Find where the given text appears and provide that cell's center as (X, Y) coordinate. 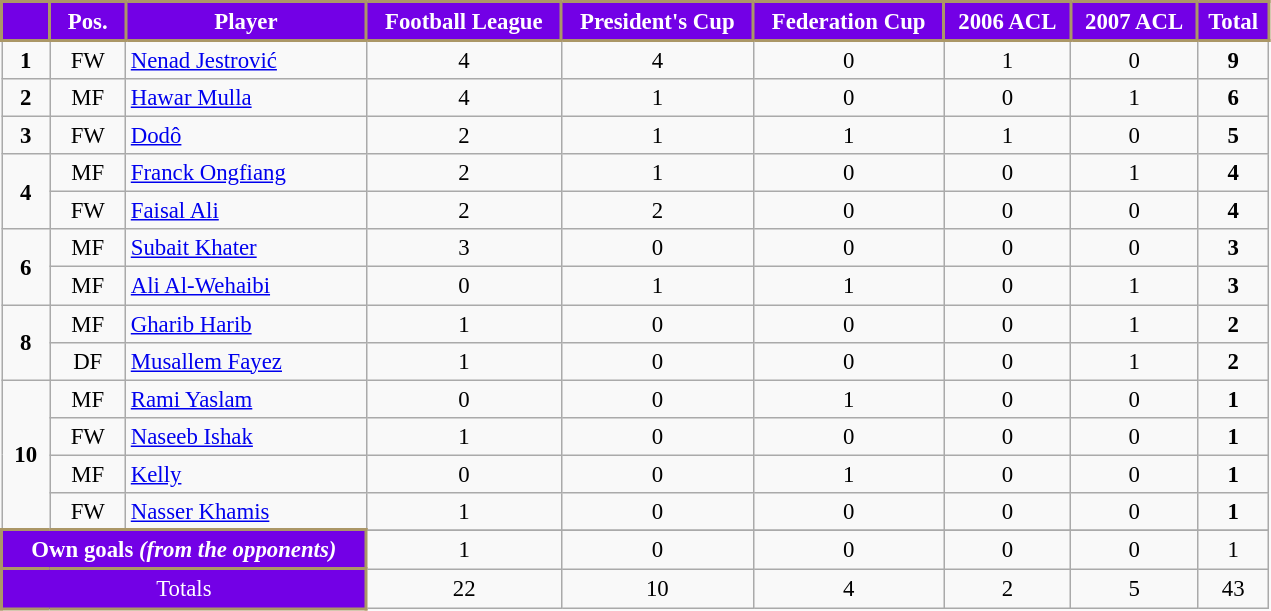
Federation Cup (848, 22)
Totals (184, 588)
Franck Ongfiang (246, 173)
8 (26, 342)
Own goals (from the opponents) (184, 550)
43 (1234, 588)
2006 ACL (1008, 22)
Rami Yaslam (246, 399)
Musallem Fayez (246, 361)
22 (464, 588)
Kelly (246, 474)
Gharib Harib (246, 324)
Pos. (88, 22)
Dodô (246, 136)
Ali Al-Wehaibi (246, 286)
DF (88, 361)
Nenad Jestrović (246, 60)
Naseeb Ishak (246, 436)
Subait Khater (246, 249)
President's Cup (657, 22)
Faisal Ali (246, 211)
9 (1234, 60)
Total (1234, 22)
Hawar Mulla (246, 98)
2007 ACL (1134, 22)
Nasser Khamis (246, 512)
Football League (464, 22)
Player (246, 22)
